Find where the given text appears and provide that cell's center as [X, Y] coordinate. 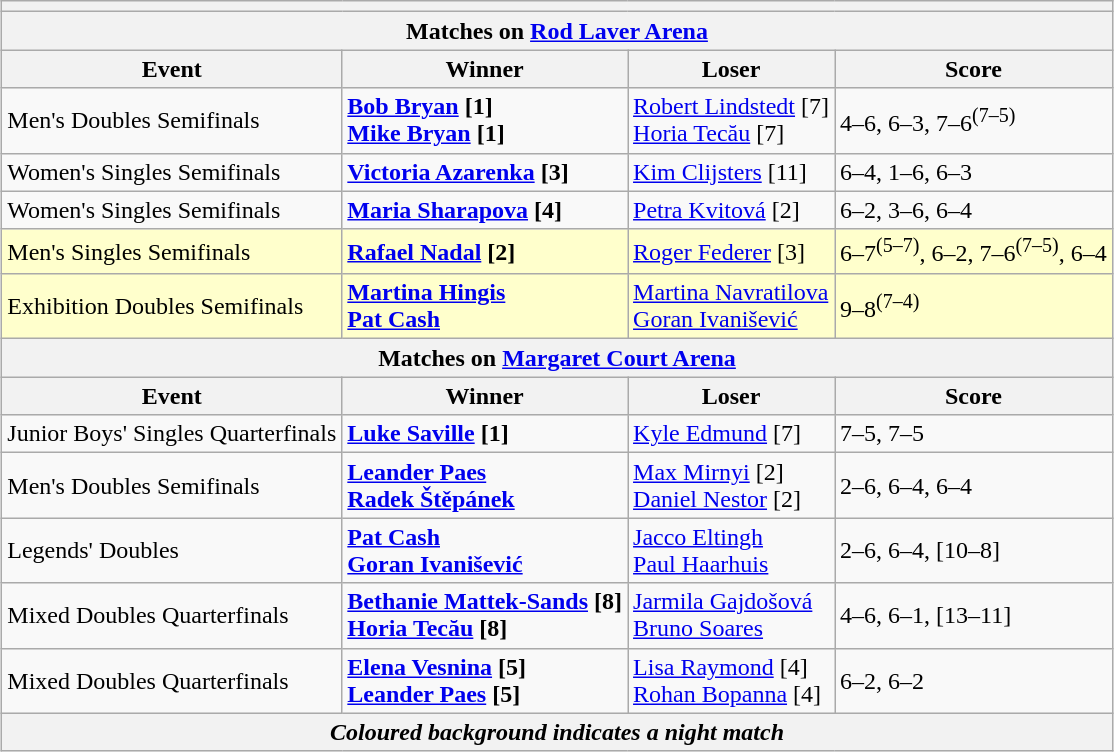
2–6, 6–4, 6–4 [974, 486]
2–6, 6–4, [10–8] [974, 550]
Luke Saville [1] [485, 434]
Men's Singles Semifinals [172, 252]
Leander Paes Radek Štěpánek [485, 486]
Bethanie Mattek-Sands [8] Horia Tecău [8] [485, 616]
6–7(5–7), 6–2, 7–6(7–5), 6–4 [974, 252]
Bob Bryan [1] Mike Bryan [1] [485, 120]
Jarmila Gajdošová Bruno Soares [732, 616]
Matches on Margaret Court Arena [557, 358]
Junior Boys' Singles Quarterfinals [172, 434]
Exhibition Doubles Semifinals [172, 306]
Elena Vesnina [5] Leander Paes [5] [485, 680]
Petra Kvitová [2] [732, 210]
Victoria Azarenka [3] [485, 172]
4–6, 6–1, [13–11] [974, 616]
4–6, 6–3, 7–6(7–5) [974, 120]
6–2, 3–6, 6–4 [974, 210]
6–2, 6–2 [974, 680]
Lisa Raymond [4] Rohan Bopanna [4] [732, 680]
Legends' Doubles [172, 550]
6–4, 1–6, 6–3 [974, 172]
Matches on Rod Laver Arena [557, 31]
Kim Clijsters [11] [732, 172]
Max Mirnyi [2] Daniel Nestor [2] [732, 486]
Maria Sharapova [4] [485, 210]
Pat Cash Goran Ivanišević [485, 550]
Kyle Edmund [7] [732, 434]
Robert Lindstedt [7] Horia Tecău [7] [732, 120]
Coloured background indicates a night match [557, 732]
7–5, 7–5 [974, 434]
Martina Navratilova Goran Ivanišević [732, 306]
9–8(7–4) [974, 306]
Roger Federer [3] [732, 252]
Jacco Eltingh Paul Haarhuis [732, 550]
Martina Hingis Pat Cash [485, 306]
Rafael Nadal [2] [485, 252]
